Locate the cell with the specified text and output its (X, Y) center coordinate. 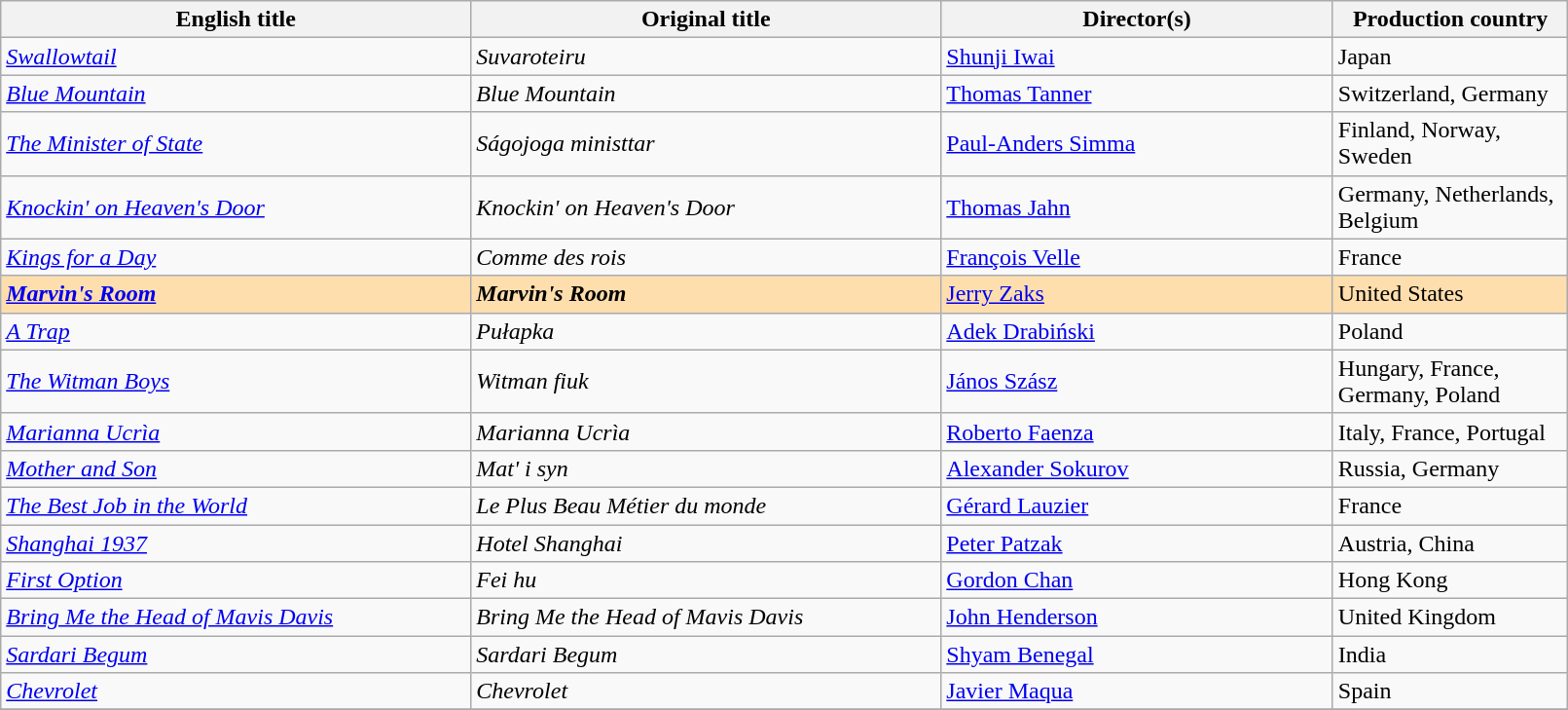
John Henderson (1137, 617)
Paul-Anders Simma (1137, 144)
Witman fiuk (707, 382)
The Witman Boys (236, 382)
Gordon Chan (1137, 580)
Austria, China (1450, 542)
Poland (1450, 331)
Shanghai 1937 (236, 542)
Spain (1450, 691)
Hong Kong (1450, 580)
Swallowtail (236, 56)
Director(s) (1137, 19)
Japan (1450, 56)
Hotel Shanghai (707, 542)
Thomas Tanner (1137, 93)
Kings for a Day (236, 257)
Adek Drabiński (1137, 331)
English title (236, 19)
Le Plus Beau Métier du monde (707, 505)
Shunji Iwai (1137, 56)
János Szász (1137, 382)
Comme des rois (707, 257)
Hungary, France, Germany, Poland (1450, 382)
Jerry Zaks (1137, 294)
Javier Maqua (1137, 691)
Original title (707, 19)
Thomas Jahn (1137, 206)
François Velle (1137, 257)
A Trap (236, 331)
Suvaroteiru (707, 56)
First Option (236, 580)
Ságojoga ministtar (707, 144)
Production country (1450, 19)
Gérard Lauzier (1137, 505)
Italy, France, Portugal (1450, 431)
United Kingdom (1450, 617)
United States (1450, 294)
Mat' i syn (707, 468)
Shyam Benegal (1137, 654)
Alexander Sokurov (1137, 468)
Roberto Faenza (1137, 431)
The Best Job in the World (236, 505)
Russia, Germany (1450, 468)
The Minister of State (236, 144)
Peter Patzak (1137, 542)
Mother and Son (236, 468)
Fei hu (707, 580)
India (1450, 654)
Finland, Norway, Sweden (1450, 144)
Switzerland, Germany (1450, 93)
Pułapka (707, 331)
Germany, Netherlands, Belgium (1450, 206)
